Output the (X, Y) coordinate of the center of the cell containing the given text.  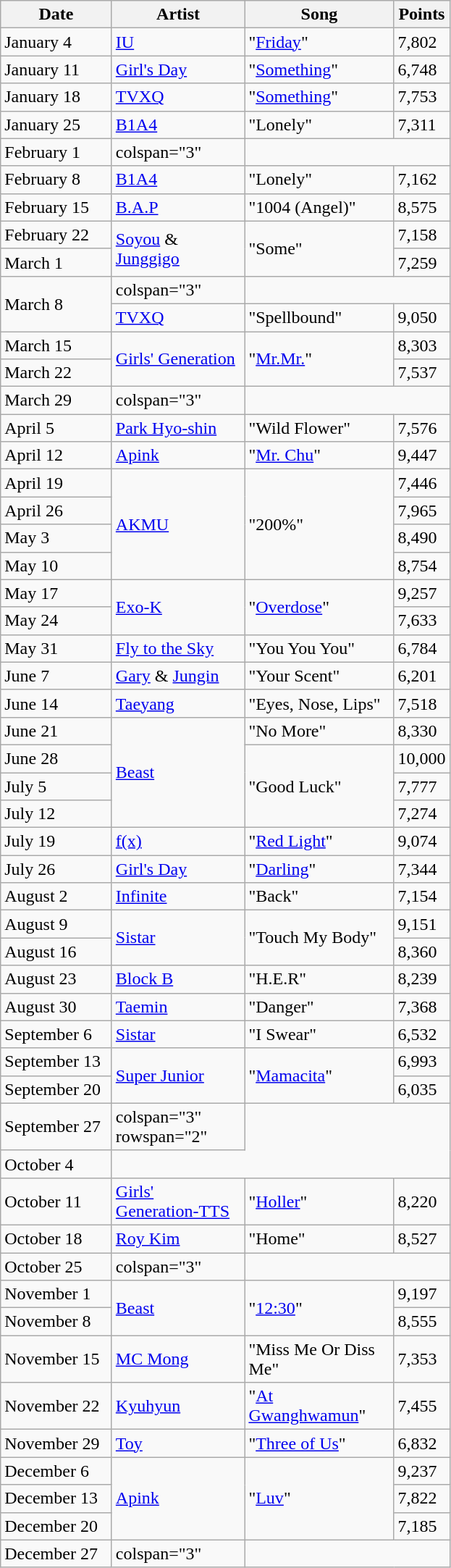
"Three of Us" (319, 1443)
9,074 (421, 842)
January 25 (56, 125)
November 1 (56, 1294)
MC Mong (178, 1359)
9,447 (421, 456)
7,965 (421, 511)
November 8 (56, 1322)
6,993 (421, 1062)
Girls' Generation-TTS (178, 1201)
January 11 (56, 70)
August 2 (56, 897)
"1004 (Angel)" (319, 207)
"At Gwanghwamun" (319, 1406)
"Red Light" (319, 842)
January 4 (56, 42)
August 9 (56, 924)
November 29 (56, 1443)
9,050 (421, 317)
7,446 (421, 483)
"200%" (319, 524)
"Miss Me Or Diss Me" (319, 1359)
"H.E.R" (319, 979)
August 16 (56, 952)
7,158 (421, 235)
"Eyes, Nose, Lips" (319, 703)
"Danger" (319, 1007)
December 6 (56, 1471)
February 22 (56, 235)
Roy Kim (178, 1238)
colspan="3" rowspan="2" (178, 1127)
Super Junior (178, 1076)
B.A.P (178, 207)
6,035 (421, 1089)
April 12 (56, 456)
February 1 (56, 152)
8,527 (421, 1238)
7,822 (421, 1498)
Exo-K (178, 607)
September 13 (56, 1062)
"Wild Flower" (319, 428)
September 20 (56, 1089)
June 21 (56, 731)
Taemin (178, 1007)
6,784 (421, 648)
March 22 (56, 373)
9,237 (421, 1471)
8,239 (421, 979)
7,162 (421, 180)
August 23 (56, 979)
7,154 (421, 897)
7,518 (421, 703)
May 24 (56, 621)
Date (56, 14)
February 8 (56, 180)
April 26 (56, 511)
December 27 (56, 1554)
"Good Luck" (319, 786)
"Touch My Body" (319, 938)
7,274 (421, 814)
"Holler" (319, 1201)
"Luv" (319, 1498)
July 12 (56, 814)
7,537 (421, 373)
7,185 (421, 1526)
6,748 (421, 70)
7,353 (421, 1359)
May 17 (56, 593)
7,777 (421, 786)
July 19 (56, 842)
7,368 (421, 1007)
"Mamacita" (319, 1076)
Gary & Jungin (178, 676)
April 19 (56, 483)
Points (421, 14)
Song (319, 14)
"Mr.Mr." (319, 359)
October 18 (56, 1238)
Kyuhyun (178, 1406)
"Mr. Chu" (319, 456)
7,753 (421, 97)
7,311 (421, 125)
6,832 (421, 1443)
AKMU (178, 524)
November 22 (56, 1406)
6,532 (421, 1034)
7,344 (421, 869)
May 31 (56, 648)
April 5 (56, 428)
July 26 (56, 869)
October 25 (56, 1267)
Soyou & Junggigo (178, 248)
Park Hyo-shin (178, 428)
8,754 (421, 566)
7,576 (421, 428)
"Your Scent" (319, 676)
9,151 (421, 924)
9,197 (421, 1294)
March 15 (56, 345)
8,490 (421, 538)
7,802 (421, 42)
"You You You" (319, 648)
7,259 (421, 262)
May 10 (56, 566)
June 28 (56, 758)
"Some" (319, 248)
Block B (178, 979)
March 8 (56, 303)
IU (178, 42)
September 6 (56, 1034)
"Overdose" (319, 607)
July 5 (56, 786)
September 27 (56, 1127)
Girls' Generation (178, 359)
October 4 (56, 1164)
May 3 (56, 538)
f(x) (178, 842)
"Friday" (319, 42)
"No More" (319, 731)
8,360 (421, 952)
"Spellbound" (319, 317)
7,455 (421, 1406)
Infinite (178, 897)
6,201 (421, 676)
January 18 (56, 97)
March 29 (56, 401)
October 11 (56, 1201)
Taeyang (178, 703)
November 15 (56, 1359)
December 13 (56, 1498)
Toy (178, 1443)
March 1 (56, 262)
9,257 (421, 593)
June 7 (56, 676)
Artist (178, 14)
8,303 (421, 345)
8,555 (421, 1322)
"I Swear" (319, 1034)
10,000 (421, 758)
8,575 (421, 207)
June 14 (56, 703)
8,220 (421, 1201)
"12:30" (319, 1308)
"Home" (319, 1238)
"Darling" (319, 869)
7,633 (421, 621)
December 20 (56, 1526)
"Back" (319, 897)
8,330 (421, 731)
Fly to the Sky (178, 648)
February 15 (56, 207)
August 30 (56, 1007)
